From the cell containing the given text, extract its center point as (X, Y) coordinate. 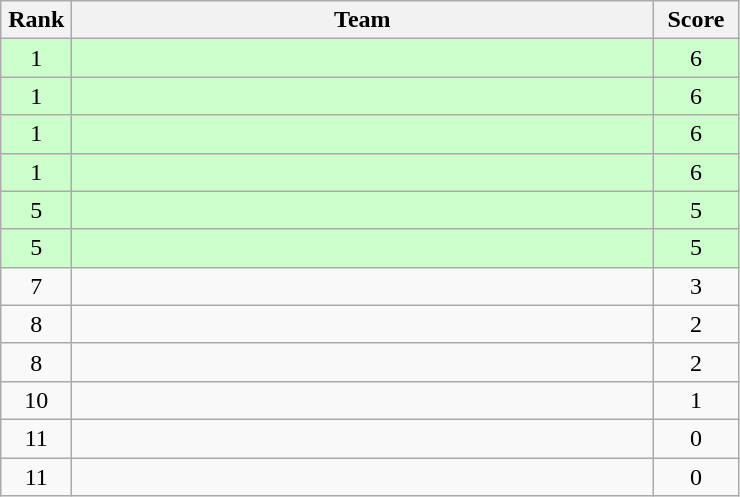
3 (696, 286)
Score (696, 20)
Rank (36, 20)
Team (362, 20)
7 (36, 286)
10 (36, 400)
